Detect which cell encompasses the target text, then output its (X, Y) center coordinate. 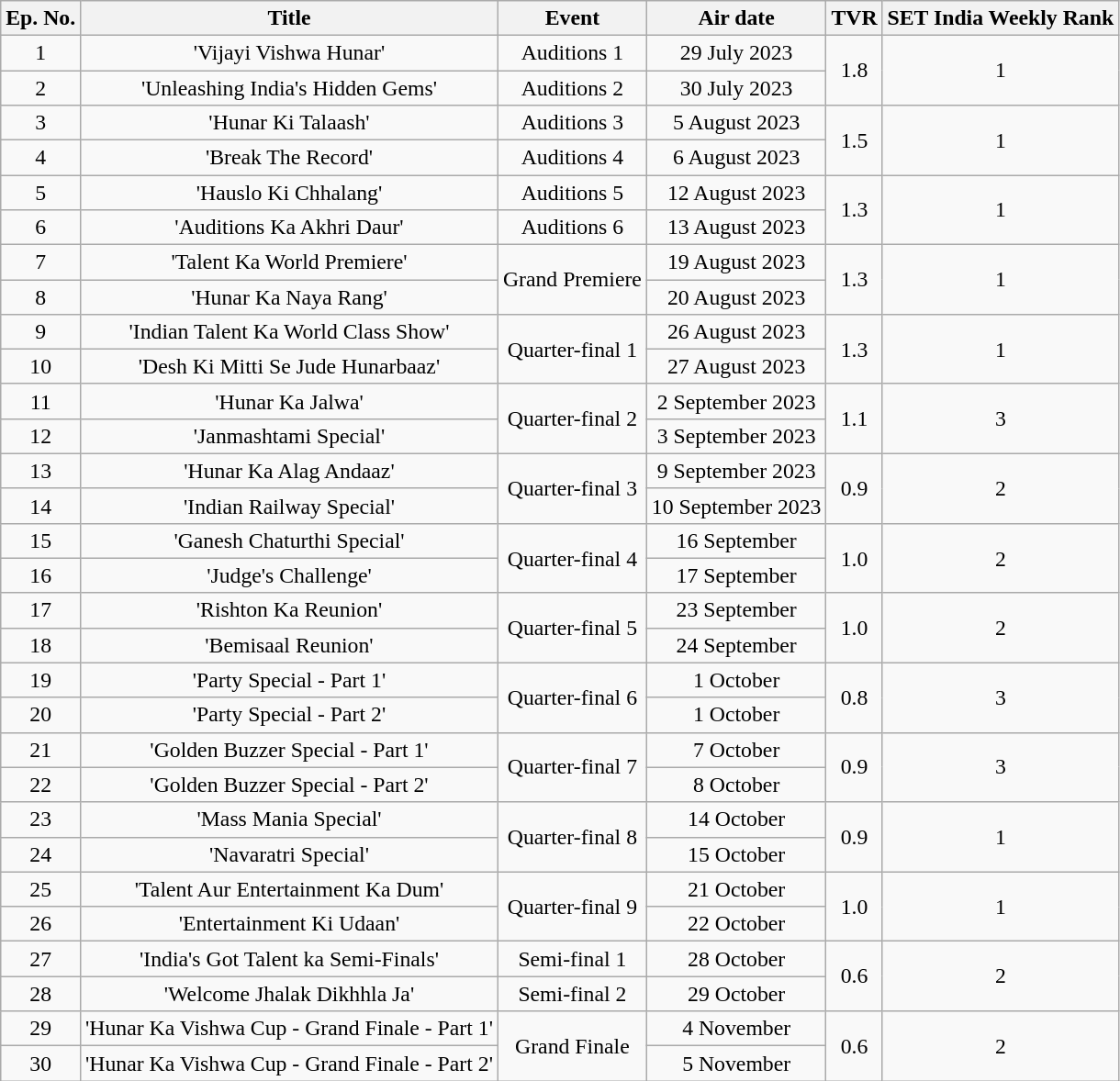
'Party Special - Part 2' (290, 715)
'Mass Mania Special' (290, 819)
'Entertainment Ki Udaan' (290, 924)
6 (40, 227)
Semi-final 1 (572, 959)
26 August 2023 (736, 331)
7 October (736, 750)
'Auditions Ka Akhri Daur' (290, 227)
Quarter-final 1 (572, 349)
'Ganesh Chaturthi Special' (290, 540)
'Welcome Jhalak Dikhhla Ja' (290, 994)
'Break The Record' (290, 157)
13 (40, 471)
27 August 2023 (736, 366)
29 October (736, 994)
21 (40, 750)
5 (40, 192)
22 (40, 785)
Quarter-final 5 (572, 628)
'Talent Aur Entertainment Ka Dum' (290, 889)
'Talent Ka World Premiere' (290, 262)
10 September 2023 (736, 506)
24 (40, 854)
2 September 2023 (736, 401)
27 (40, 959)
22 October (736, 924)
Grand Premiere (572, 279)
Quarter-final 6 (572, 697)
15 (40, 540)
25 (40, 889)
23 (40, 819)
'Hunar Ka Naya Rang' (290, 296)
Auditions 3 (572, 122)
28 (40, 994)
5 November (736, 1064)
29 July 2023 (736, 53)
Grand Finale (572, 1046)
18 (40, 645)
'Party Special - Part 1' (290, 680)
Ep. No. (40, 18)
20 August 2023 (736, 296)
6 August 2023 (736, 157)
10 (40, 366)
'Indian Railway Special' (290, 506)
3 September 2023 (736, 436)
13 August 2023 (736, 227)
Quarter-final 2 (572, 418)
'Judge's Challenge' (290, 575)
5 August 2023 (736, 122)
4 November (736, 1029)
Auditions 5 (572, 192)
'Golden Buzzer Special - Part 2' (290, 785)
TVR (854, 18)
'Hunar Ka Alag Andaaz' (290, 471)
Event (572, 18)
9 September 2023 (736, 471)
'Rishton Ka Reunion' (290, 610)
'Unleashing India's Hidden Gems' (290, 88)
23 September (736, 610)
Auditions 4 (572, 157)
15 October (736, 854)
Quarter-final 9 (572, 907)
29 (40, 1029)
0.8 (854, 697)
Auditions 1 (572, 53)
'Hauslo Ki Chhalang' (290, 192)
'Hunar Ka Vishwa Cup - Grand Finale - Part 1' (290, 1029)
26 (40, 924)
30 (40, 1064)
19 (40, 680)
'Bemisaal Reunion' (290, 645)
28 October (736, 959)
'Indian Talent Ka World Class Show' (290, 331)
'Navaratri Special' (290, 854)
Air date (736, 18)
9 (40, 331)
1.1 (854, 418)
Auditions 6 (572, 227)
Auditions 2 (572, 88)
20 (40, 715)
16 September (736, 540)
Semi-final 2 (572, 994)
30 July 2023 (736, 88)
Title (290, 18)
'Hunar Ka Jalwa' (290, 401)
'Hunar Ki Talaash' (290, 122)
Quarter-final 7 (572, 767)
Quarter-final 3 (572, 488)
'India's Got Talent ka Semi-Finals' (290, 959)
'Janmashtami Special' (290, 436)
12 (40, 436)
Quarter-final 8 (572, 837)
8 (40, 296)
7 (40, 262)
24 September (736, 645)
SET India Weekly Rank (1001, 18)
21 October (736, 889)
8 October (736, 785)
'Golden Buzzer Special - Part 1' (290, 750)
1.8 (854, 71)
19 August 2023 (736, 262)
'Hunar Ka Vishwa Cup - Grand Finale - Part 2' (290, 1064)
'Desh Ki Mitti Se Jude Hunarbaaz' (290, 366)
16 (40, 575)
14 (40, 506)
12 August 2023 (736, 192)
'Vijayi Vishwa Hunar' (290, 53)
Quarter-final 4 (572, 558)
4 (40, 157)
17 (40, 610)
11 (40, 401)
17 September (736, 575)
1.5 (854, 139)
14 October (736, 819)
